Capture the cell that displays the provided text and extract its [x, y] central coordinate. 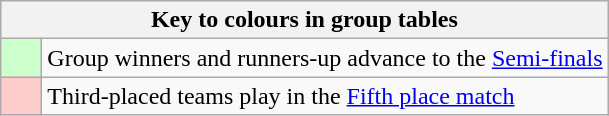
Third-placed teams play in the Fifth place match [325, 96]
Key to colours in group tables [304, 20]
Group winners and runners-up advance to the Semi-finals [325, 58]
